From the cell containing the given text, extract its center point as [X, Y] coordinate. 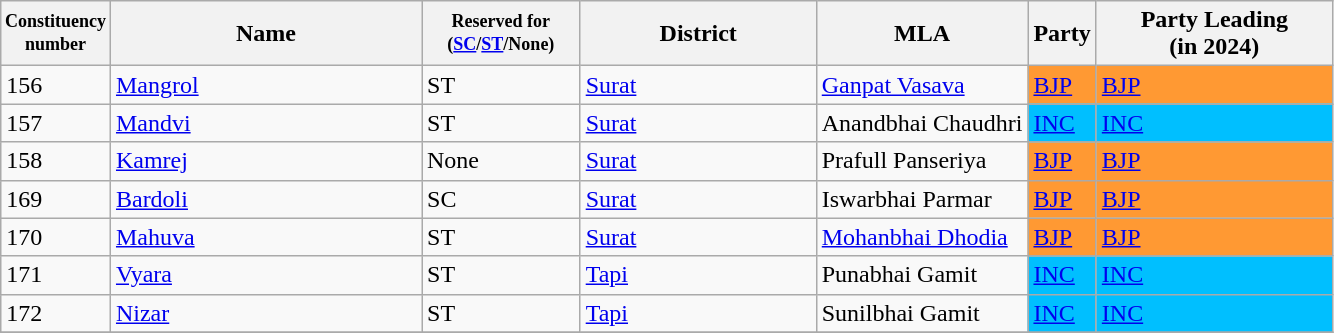
Party Leading(in 2024) [1214, 34]
169 [56, 199]
157 [56, 123]
None [502, 161]
District [698, 34]
158 [56, 161]
Mahuva [266, 237]
Anandbhai Chaudhri [922, 123]
MLA [922, 34]
Party [1062, 34]
Iswarbhai Parmar [922, 199]
Vyara [266, 275]
172 [56, 313]
Mangrol [266, 85]
170 [56, 237]
171 [56, 275]
Ganpat Vasava [922, 85]
Prafull Panseriya [922, 161]
Bardoli [266, 199]
SC [502, 199]
Sunilbhai Gamit [922, 313]
Mohanbhai Dhodia [922, 237]
Constituency number [56, 34]
156 [56, 85]
Punabhai Gamit [922, 275]
Reserved for (SC/ST/None) [502, 34]
Name [266, 34]
Nizar [266, 313]
Mandvi [266, 123]
Kamrej [266, 161]
